Extract the [X, Y] coordinate from the center of the cell holding the provided text.  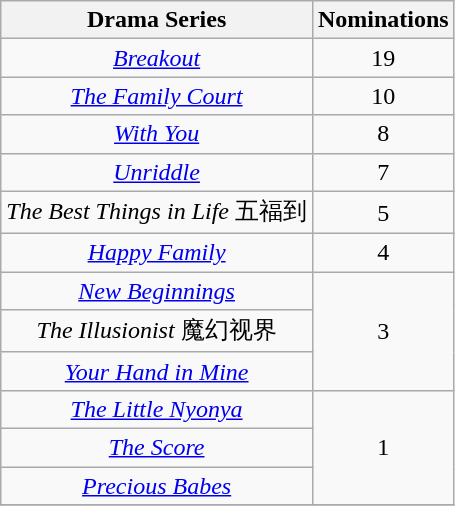
8 [383, 134]
The Score [157, 447]
1 [383, 447]
19 [383, 58]
Happy Family [157, 253]
The Family Court [157, 96]
5 [383, 212]
Your Hand in Mine [157, 371]
4 [383, 253]
Precious Babes [157, 485]
Drama Series [157, 20]
With You [157, 134]
The Best Things in Life 五福到 [157, 212]
The Little Nyonya [157, 409]
10 [383, 96]
3 [383, 332]
Nominations [383, 20]
Breakout [157, 58]
New Beginnings [157, 291]
The Illusionist 魔幻视界 [157, 332]
7 [383, 172]
Unriddle [157, 172]
